From the cell containing the given text, extract its center point as [X, Y] coordinate. 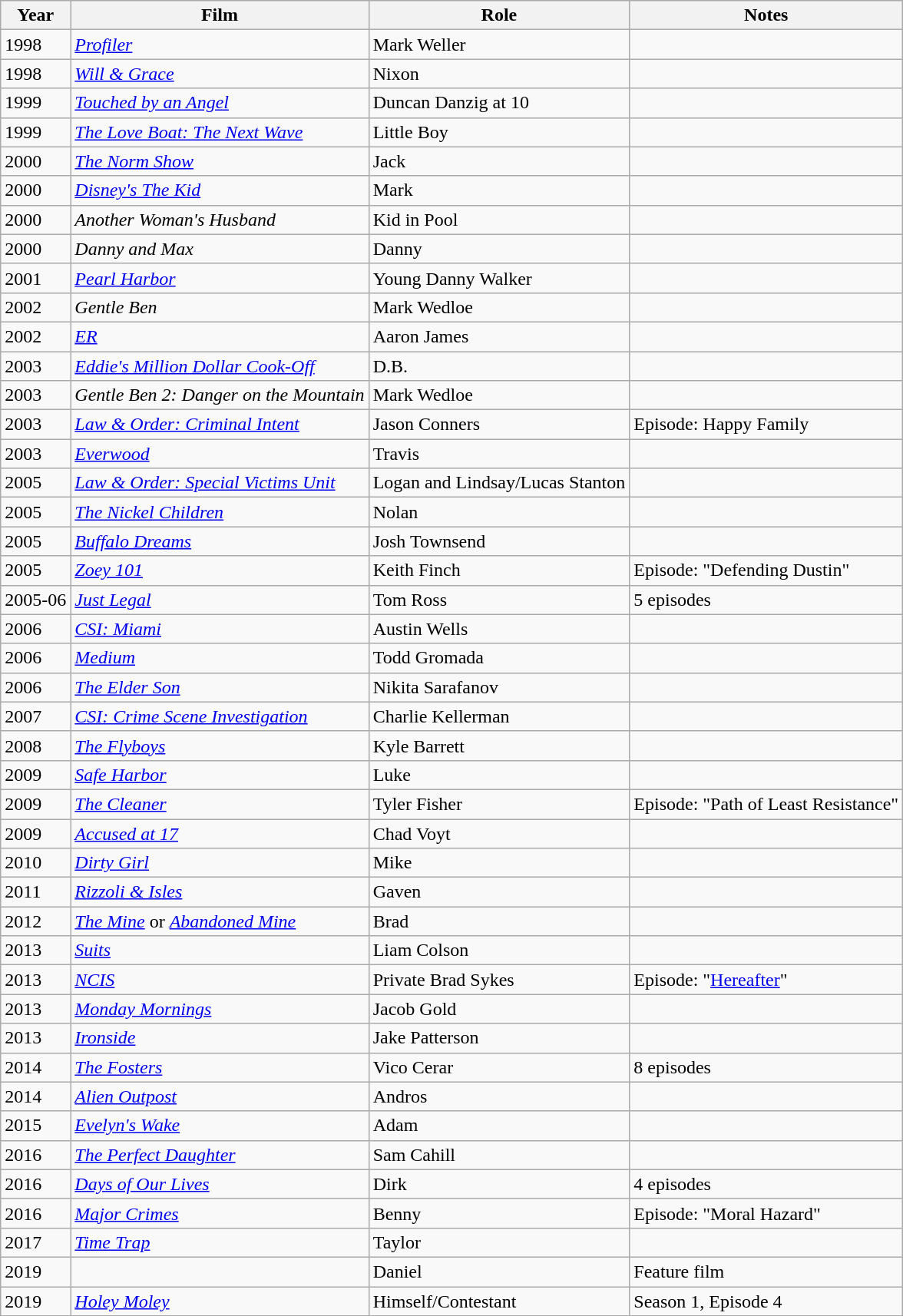
Nikita Sarafanov [499, 687]
Safe Harbor [220, 775]
Keith Finch [499, 570]
Profiler [220, 45]
Logan and Lindsay/Lucas Stanton [499, 483]
Law & Order: Special Victims Unit [220, 483]
Holey Moley [220, 1301]
2017 [35, 1242]
Episode: "Hereafter" [766, 980]
Notes [766, 15]
CSI: Miami [220, 629]
Danny [499, 249]
The Fosters [220, 1067]
Medium [220, 658]
Pearl Harbor [220, 278]
Austin Wells [499, 629]
Jack [499, 161]
Charlie Kellerman [499, 716]
Ironside [220, 1038]
Accused at 17 [220, 833]
Jason Conners [499, 425]
Jake Patterson [499, 1038]
Jacob Gold [499, 1009]
Mark [499, 190]
The Love Boat: The Next Wave [220, 132]
Vico Cerar [499, 1067]
CSI: Crime Scene Investigation [220, 716]
2005-06 [35, 600]
Daniel [499, 1271]
Evelyn's Wake [220, 1126]
Everwood [220, 454]
Tom Ross [499, 600]
Brad [499, 921]
Rizzoli & Isles [220, 892]
The Perfect Daughter [220, 1155]
Episode: "Defending Dustin" [766, 570]
Liam Colson [499, 951]
Gaven [499, 892]
8 episodes [766, 1067]
The Flyboys [220, 746]
The Elder Son [220, 687]
Aaron James [499, 336]
Alien Outpost [220, 1096]
The Mine or Abandoned Mine [220, 921]
Dirk [499, 1184]
Kid in Pool [499, 220]
Gentle Ben [220, 307]
2011 [35, 892]
Episode: "Path of Least Resistance" [766, 804]
Another Woman's Husband [220, 220]
2007 [35, 716]
Episode: "Moral Hazard" [766, 1213]
Benny [499, 1213]
Just Legal [220, 600]
Zoey 101 [220, 570]
Duncan Danzig at 10 [499, 103]
Todd Gromada [499, 658]
2010 [35, 863]
Mike [499, 863]
Chad Voyt [499, 833]
4 episodes [766, 1184]
Travis [499, 454]
Andros [499, 1096]
Luke [499, 775]
D.B. [499, 366]
Sam Cahill [499, 1155]
Taylor [499, 1242]
The Norm Show [220, 161]
Gentle Ben 2: Danger on the Mountain [220, 395]
Feature film [766, 1271]
Will & Grace [220, 74]
Adam [499, 1126]
Suits [220, 951]
The Cleaner [220, 804]
Major Crimes [220, 1213]
Episode: Happy Family [766, 425]
Mark Weller [499, 45]
Season 1, Episode 4 [766, 1301]
NCIS [220, 980]
Tyler Fisher [499, 804]
Law & Order: Criminal Intent [220, 425]
5 episodes [766, 600]
Little Boy [499, 132]
Eddie's Million Dollar Cook-Off [220, 366]
Buffalo Dreams [220, 541]
2008 [35, 746]
Time Trap [220, 1242]
Year [35, 15]
Nixon [499, 74]
Disney's The Kid [220, 190]
Monday Mornings [220, 1009]
Film [220, 15]
Nolan [499, 512]
2001 [35, 278]
2012 [35, 921]
The Nickel Children [220, 512]
Private Brad Sykes [499, 980]
Danny and Max [220, 249]
ER [220, 336]
Himself/Contestant [499, 1301]
Young Danny Walker [499, 278]
Days of Our Lives [220, 1184]
2015 [35, 1126]
Role [499, 15]
Josh Townsend [499, 541]
Dirty Girl [220, 863]
Kyle Barrett [499, 746]
Touched by an Angel [220, 103]
